Output the [X, Y] coordinate of the center of the cell containing the given text.  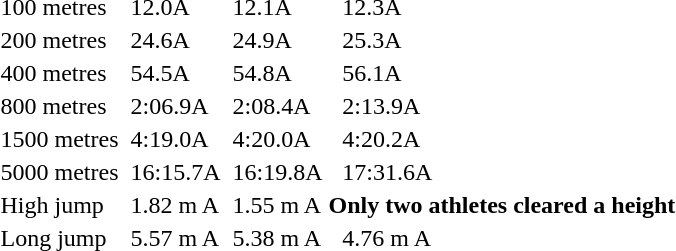
54.8A [278, 73]
1.55 m A [278, 205]
2:08.4A [278, 106]
16:19.8A [278, 172]
1.82 m A [176, 205]
4:20.0A [278, 139]
4:19.0A [176, 139]
54.5A [176, 73]
16:15.7A [176, 172]
24.9A [278, 40]
24.6A [176, 40]
2:06.9A [176, 106]
